Locate the cell with the specified text and output its (X, Y) center coordinate. 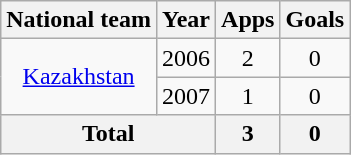
3 (248, 134)
Apps (248, 20)
1 (248, 96)
National team (79, 20)
2 (248, 58)
Total (108, 134)
2006 (186, 58)
Year (186, 20)
2007 (186, 96)
Kazakhstan (79, 77)
Goals (315, 20)
